Locate the cell with the specified text and output its (x, y) center coordinate. 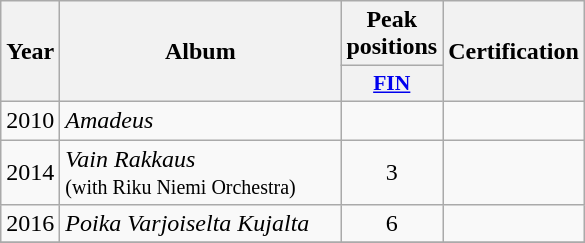
2010 (30, 120)
2014 (30, 172)
FIN (392, 84)
2016 (30, 224)
Peak positions (392, 34)
3 (392, 172)
Vain Rakkaus (with Riku Niemi Orchestra) (200, 172)
Album (200, 52)
Poika Varjoiselta Kujalta (200, 224)
Certification (514, 52)
Year (30, 52)
6 (392, 224)
Amadeus (200, 120)
